Locate the cell with the specified text and output its [X, Y] center coordinate. 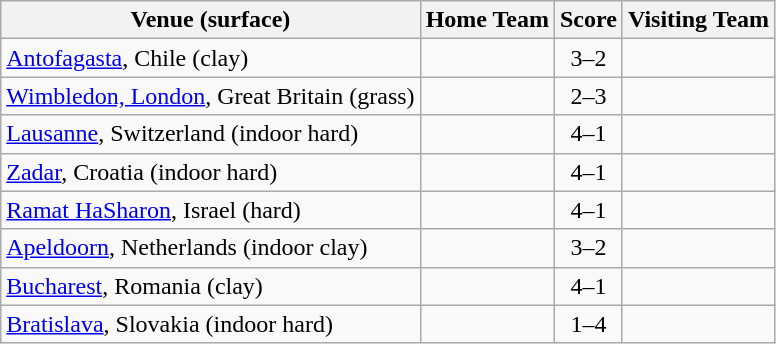
Ramat HaSharon, Israel (hard) [210, 210]
Apeldoorn, Netherlands (indoor clay) [210, 248]
Bucharest, Romania (clay) [210, 286]
1–4 [588, 324]
Wimbledon, London, Great Britain (grass) [210, 96]
Bratislava, Slovakia (indoor hard) [210, 324]
Visiting Team [698, 20]
Score [588, 20]
Venue (surface) [210, 20]
Zadar, Croatia (indoor hard) [210, 172]
Lausanne, Switzerland (indoor hard) [210, 134]
Antofagasta, Chile (clay) [210, 58]
Home Team [487, 20]
2–3 [588, 96]
